Return (x, y) of the center of cell containing provided text 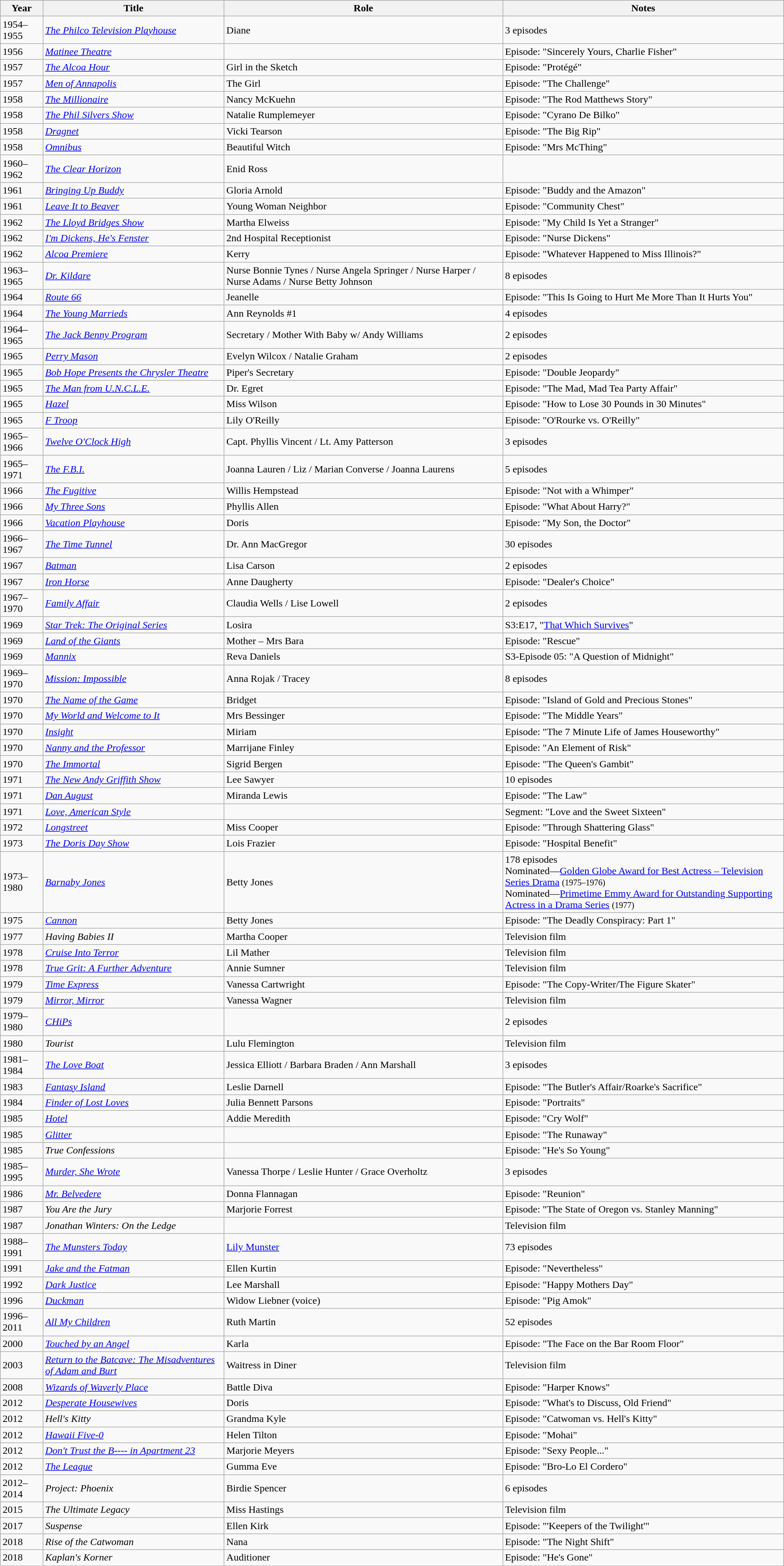
Birdie Spencer (364, 1489)
Episode: "The Rod Matthews Story" (643, 99)
Miriam (364, 732)
1983 (22, 1086)
1954–1955 (22, 30)
Hell's Kitty (133, 1419)
Rise of the Catwoman (133, 1542)
All My Children (133, 1322)
Miss Hastings (364, 1510)
Episode: "What's to Discuss, Old Friend" (643, 1403)
Marjorie Forrest (364, 1210)
73 episodes (643, 1247)
The Immortal (133, 764)
Ellen Kurtin (364, 1269)
Julia Bennett Parsons (364, 1102)
Episode: "Community Chest" (643, 206)
Batman (133, 566)
The Name of the Game (133, 700)
2nd Hospital Receptionist (364, 238)
Waitress in Diner (364, 1365)
The Philco Television Playhouse (133, 30)
Episode: "O'Rourke vs. O'Reilly" (643, 420)
The Millionaire (133, 99)
Episode: "What About Harry?" (643, 506)
Episode: "Portraits" (643, 1102)
Claudia Wells / Lise Lowell (364, 603)
Natalie Rumplemeyer (364, 115)
1979–1980 (22, 1022)
Duckman (133, 1300)
The Love Boat (133, 1065)
Episode: "The Middle Years" (643, 716)
Episode: "Catwoman vs. Hell's Kitty" (643, 1419)
Episode: "Island of Gold and Precious Stones" (643, 700)
Episode: "'Keepers of the Twilight'" (643, 1526)
1964–1965 (22, 335)
Bringing Up Buddy (133, 190)
Episode: "Buddy and the Amazon" (643, 190)
Dr. Egret (364, 388)
1996 (22, 1300)
The Phil Silvers Show (133, 115)
Episode: "Protégé" (643, 67)
Episode: "The Deadly Conspiracy: Part 1" (643, 921)
Kerry (364, 254)
Mr. Belvedere (133, 1194)
4 episodes (643, 313)
52 episodes (643, 1322)
Episode: "The Night Shift" (643, 1542)
Jeanelle (364, 297)
1973 (22, 844)
Murder, She Wrote (133, 1172)
30 episodes (643, 544)
1984 (22, 1102)
Dr. Ann MacGregor (364, 544)
The Alcoa Hour (133, 67)
Cruise Into Terror (133, 952)
Miss Wilson (364, 404)
Episode: "Sincerely Yours, Charlie Fisher" (643, 52)
1991 (22, 1269)
1956 (22, 52)
Addie Meredith (364, 1118)
Star Trek: The Original Series (133, 625)
Mrs Bessinger (364, 716)
Men of Annapolis (133, 83)
Sigrid Bergen (364, 764)
Marjorie Meyers (364, 1451)
Dark Justice (133, 1285)
Episode: "The Queen's Gambit" (643, 764)
1985–1995 (22, 1172)
Episode: "Sexy People..." (643, 1451)
Episode: "He's So Young" (643, 1151)
Mission: Impossible (133, 679)
The Lloyd Bridges Show (133, 222)
Suspense (133, 1526)
Twelve O'Clock High (133, 441)
1996–2011 (22, 1322)
Piper's Secretary (364, 372)
1981–1984 (22, 1065)
Dragnet (133, 131)
Phyllis Allen (364, 506)
Lee Marshall (364, 1285)
Donna Flannagan (364, 1194)
Lily Munster (364, 1247)
Lulu Flemington (364, 1043)
Episode: "The Mad, Mad Tea Party Affair" (643, 388)
F Troop (133, 420)
Episode: "Mrs McThing" (643, 147)
Lisa Carson (364, 566)
Iron Horse (133, 582)
1980 (22, 1043)
Barnaby Jones (133, 882)
Love, American Style (133, 811)
Secretary / Mother With Baby w/ Andy Williams (364, 335)
Episode: "Reunion" (643, 1194)
Episode: "An Element of Risk" (643, 748)
Ruth Martin (364, 1322)
Lois Frazier (364, 844)
The Ultimate Legacy (133, 1510)
Miss Cooper (364, 828)
Anna Rojak / Tracey (364, 679)
Vanessa Cartwright (364, 984)
Episode: "The Challenge" (643, 83)
Grandma Kyle (364, 1419)
Annie Sumner (364, 968)
Episode: "The Face on the Bar Room Floor" (643, 1344)
Vanessa Wagner (364, 1000)
Dan August (133, 795)
The Clear Horizon (133, 168)
Glitter (133, 1135)
Perry Mason (133, 356)
1988–1991 (22, 1247)
Insight (133, 732)
2015 (22, 1510)
Episode: "How to Lose 30 Pounds in 30 Minutes" (643, 404)
Nancy McKuehn (364, 99)
Hazel (133, 404)
Helen Tilton (364, 1434)
Gloria Arnold (364, 190)
Episode: "Mohai" (643, 1434)
The League (133, 1467)
Vanessa Thorpe / Leslie Hunter / Grace Overholtz (364, 1172)
Diane (364, 30)
The Doris Day Show (133, 844)
1986 (22, 1194)
Mother – Mrs Bara (364, 641)
Tourist (133, 1043)
Matinee Theatre (133, 52)
Episode: "The Runaway" (643, 1135)
Leave It to Beaver (133, 206)
Year (22, 8)
Fantasy Island (133, 1086)
Episode: "Through Shattering Glass" (643, 828)
Don't Trust the B---- in Apartment 23 (133, 1451)
Segment: "Love and the Sweet Sixteen" (643, 811)
Hotel (133, 1118)
Mannix (133, 657)
Episode: "Pig Amok" (643, 1300)
Episode: "My Child Is Yet a Stranger" (643, 222)
Dr. Kildare (133, 276)
Joanna Lauren / Liz / Marian Converse / Joanna Laurens (364, 469)
The Jack Benny Program (133, 335)
Evelyn Wilcox / Natalie Graham (364, 356)
Episode: "The Butler's Affair/Roarke's Sacrifice" (643, 1086)
Lily O'Reilly (364, 420)
2003 (22, 1365)
Ellen Kirk (364, 1526)
Capt. Phyllis Vincent / Lt. Amy Patterson (364, 441)
Episode: "The State of Oregon vs. Stanley Manning" (643, 1210)
Jake and the Fatman (133, 1269)
Kaplan's Korner (133, 1558)
The Girl (364, 83)
Episode: "My Son, the Doctor" (643, 522)
Widow Liebner (voice) (364, 1300)
Anne Daugherty (364, 582)
Episode: "Nevertheless" (643, 1269)
Miranda Lewis (364, 795)
Episode: "Harper Knows" (643, 1387)
CHiPs (133, 1022)
Battle Diva (364, 1387)
Beautiful Witch (364, 147)
Longstreet (133, 828)
Episode: "Cyrano De Bilko" (643, 115)
Desperate Housewives (133, 1403)
Episode: "Whatever Happened to Miss Illinois?" (643, 254)
Having Babies II (133, 937)
10 episodes (643, 779)
6 episodes (643, 1489)
Losira (364, 625)
1969–1970 (22, 679)
Reva Daniels (364, 657)
True Confessions (133, 1151)
The Young Marrieds (133, 313)
Jessica Elliott / Barbara Braden / Ann Marshall (364, 1065)
Time Express (133, 984)
Marrijane Finley (364, 748)
Episode: "Not with a Whimper" (643, 490)
Episode: "Double Jeopardy" (643, 372)
Ann Reynolds #1 (364, 313)
Mirror, Mirror (133, 1000)
The Fugitive (133, 490)
Finder of Lost Loves (133, 1102)
Episode: "This Is Going to Hurt Me More Than It Hurts You" (643, 297)
Nurse Bonnie Tynes / Nurse Angela Springer / Nurse Harper / Nurse Adams / Nurse Betty Johnson (364, 276)
Episode: "The Copy-Writer/The Figure Skater" (643, 984)
Episode: "He's Gone" (643, 1558)
Touched by an Angel (133, 1344)
Route 66 (133, 297)
Episode: "Happy Mothers Day" (643, 1285)
The F.B.I. (133, 469)
Notes (643, 8)
The Time Tunnel (133, 544)
2008 (22, 1387)
2012–2014 (22, 1489)
Martha Elweiss (364, 222)
Episode: "Bro-Lo El Cordero" (643, 1467)
My Three Sons (133, 506)
The New Andy Griffith Show (133, 779)
Nana (364, 1542)
Jonathan Winters: On the Ledge (133, 1225)
1966–1967 (22, 544)
Girl in the Sketch (364, 67)
Episode: "The Big Rip" (643, 131)
Cannon (133, 921)
2017 (22, 1526)
Episode: "The Law" (643, 795)
Vicki Tearson (364, 131)
My World and Welcome to It (133, 716)
Nanny and the Professor (133, 748)
Omnibus (133, 147)
You Are the Jury (133, 1210)
1963–1965 (22, 276)
Title (133, 8)
The Man from U.N.C.L.E. (133, 388)
Return to the Batcave: The Misadventures of Adam and Burt (133, 1365)
Lil Mather (364, 952)
Wizards of Waverly Place (133, 1387)
Episode: "Cry Wolf" (643, 1118)
Gumma Eve (364, 1467)
Young Woman Neighbor (364, 206)
Leslie Darnell (364, 1086)
Enid Ross (364, 168)
Karla (364, 1344)
2000 (22, 1344)
1965–1971 (22, 469)
Vacation Playhouse (133, 522)
Episode: "Hospital Benefit" (643, 844)
Bob Hope Presents the Chrysler Theatre (133, 372)
Episode: "Rescue" (643, 641)
Role (364, 8)
S3-Episode 05: "A Question of Midnight" (643, 657)
1973–1980 (22, 882)
Auditioner (364, 1558)
1960–1962 (22, 168)
1975 (22, 921)
The Munsters Today (133, 1247)
Hawaii Five-0 (133, 1434)
Episode: "Dealer's Choice" (643, 582)
Alcoa Premiere (133, 254)
1967–1970 (22, 603)
Episode: "Nurse Dickens" (643, 238)
1965–1966 (22, 441)
Project: Phoenix (133, 1489)
I'm Dickens, He's Fenster (133, 238)
Lee Sawyer (364, 779)
Martha Cooper (364, 937)
1977 (22, 937)
Bridget (364, 700)
S3:E17, "That Which Survives" (643, 625)
1992 (22, 1285)
Willis Hempstead (364, 490)
5 episodes (643, 469)
Family Affair (133, 603)
True Grit: A Further Adventure (133, 968)
Episode: "The 7 Minute Life of James Houseworthy" (643, 732)
Land of the Giants (133, 641)
1972 (22, 828)
